Search for the cell housing the specified text and yield its [x, y] center coordinate. 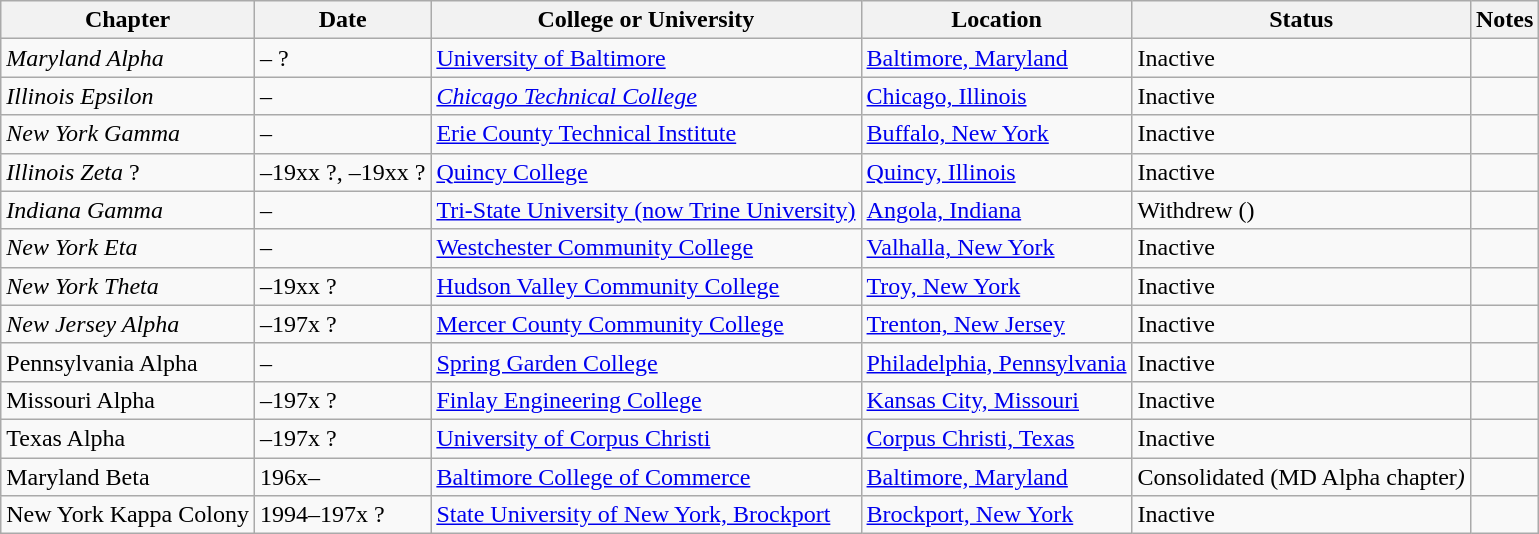
Philadelphia, Pennsylvania [996, 362]
Buffalo, New York [996, 134]
Status [1301, 20]
Texas Alpha [128, 438]
Tri-State University (now Trine University) [646, 210]
New Jersey Alpha [128, 324]
Pennsylvania Alpha [128, 362]
Hudson Valley Community College [646, 286]
Quincy College [646, 172]
Trenton, New Jersey [996, 324]
Location [996, 20]
– ? [342, 58]
Baltimore College of Commerce [646, 477]
Indiana Gamma [128, 210]
Chicago Technical College [646, 96]
New York Kappa Colony [128, 515]
–19xx ?, –19xx ? [342, 172]
Chicago, Illinois [996, 96]
New York Eta [128, 248]
Westchester Community College [646, 248]
Valhalla, New York [996, 248]
Quincy, Illinois [996, 172]
Finlay Engineering College [646, 400]
–19xx ? [342, 286]
Consolidated (MD Alpha chapter) [1301, 477]
Angola, Indiana [996, 210]
Chapter [128, 20]
Brockport, New York [996, 515]
University of Corpus Christi [646, 438]
Mercer County Community College [646, 324]
196x– [342, 477]
Kansas City, Missouri [996, 400]
Notes [1504, 20]
State University of New York, Brockport [646, 515]
New York Theta [128, 286]
1994–197x ? [342, 515]
New York Gamma [128, 134]
Illinois Epsilon [128, 96]
Erie County Technical Institute [646, 134]
Maryland Alpha [128, 58]
Maryland Beta [128, 477]
Spring Garden College [646, 362]
Date [342, 20]
Illinois Zeta ? [128, 172]
University of Baltimore [646, 58]
College or University [646, 20]
Corpus Christi, Texas [996, 438]
Troy, New York [996, 286]
Missouri Alpha [128, 400]
Withdrew () [1301, 210]
